From the cell containing the given text, extract its center point as (X, Y) coordinate. 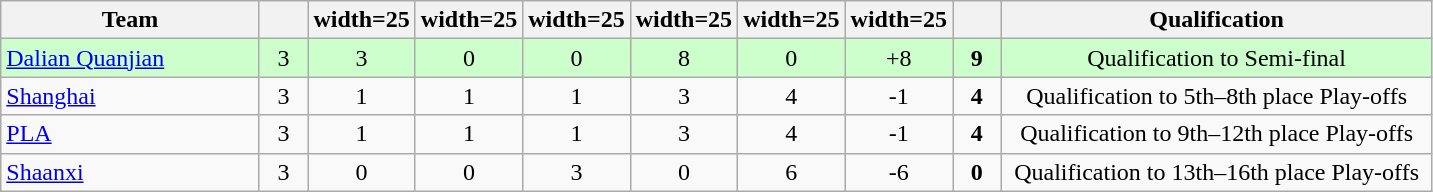
Qualification to 9th–12th place Play-offs (1216, 134)
6 (792, 172)
Team (130, 20)
PLA (130, 134)
Qualification to 5th–8th place Play-offs (1216, 96)
8 (684, 58)
Dalian Quanjian (130, 58)
-6 (898, 172)
Qualification to Semi-final (1216, 58)
Shaanxi (130, 172)
+8 (898, 58)
Qualification (1216, 20)
9 (976, 58)
Qualification to 13th–16th place Play-offs (1216, 172)
Shanghai (130, 96)
